For the text-containing cell, return its midpoint in [x, y] coordinate format. 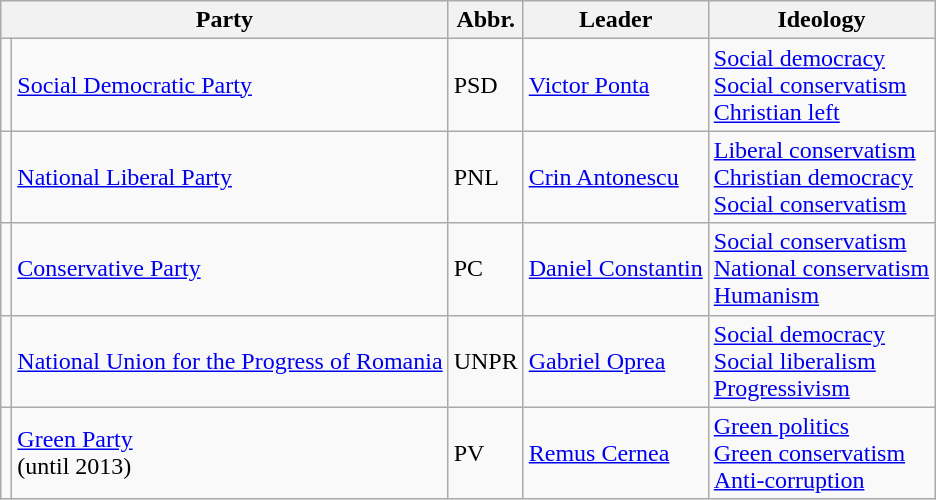
Victor Ponta [616, 85]
Party [224, 20]
Social democracySocial conservatismChristian left [821, 85]
Daniel Constantin [616, 269]
Gabriel Oprea [616, 361]
Green Party(until 2013) [230, 453]
Social democracySocial liberalismProgressivism [821, 361]
PNL [486, 177]
Crin Antonescu [616, 177]
Liberal conservatismChristian democracySocial conservatism [821, 177]
National Union for the Progress of Romania [230, 361]
Green politicsGreen conservatismAnti-corruption [821, 453]
Abbr. [486, 20]
PC [486, 269]
Social Democratic Party [230, 85]
PSD [486, 85]
National Liberal Party [230, 177]
UNPR [486, 361]
Remus Cernea [616, 453]
Leader [616, 20]
PV [486, 453]
Social conservatismNational conservatismHumanism [821, 269]
Ideology [821, 20]
Conservative Party [230, 269]
